Extract the [x, y] coordinate from the center of the cell holding the provided text.  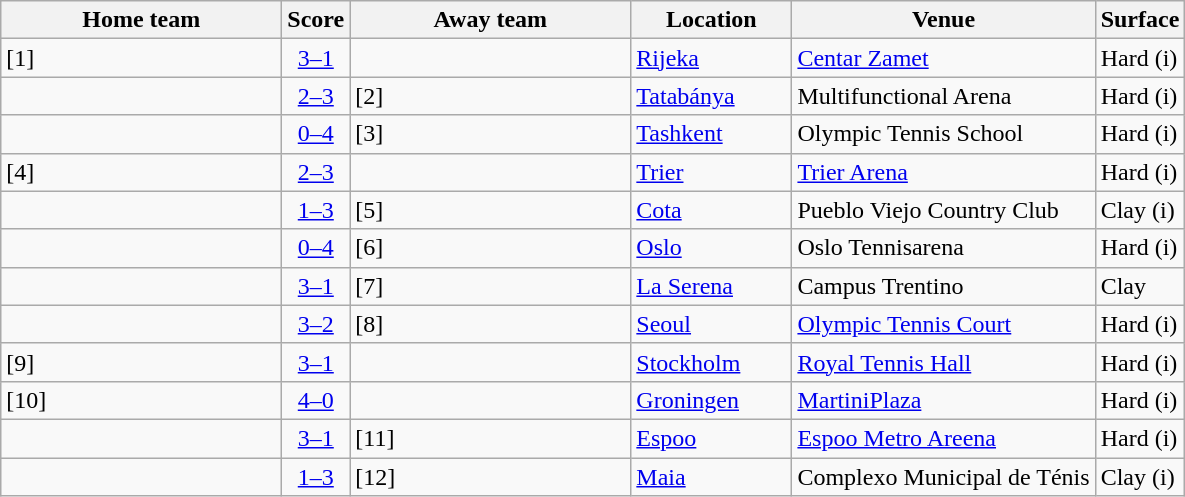
Centar Zamet [944, 58]
4–0 [316, 400]
Stockholm [712, 362]
Multifunctional Arena [944, 96]
Maia [712, 477]
Away team [490, 20]
Royal Tennis Hall [944, 362]
Groningen [712, 400]
[8] [490, 324]
Score [316, 20]
Tatabánya [712, 96]
[6] [490, 248]
Home team [142, 20]
[1] [142, 58]
Campus Trentino [944, 286]
[11] [490, 438]
[4] [142, 172]
Complexo Municipal de Ténis [944, 477]
Pueblo Viejo Country Club [944, 210]
Venue [944, 20]
Surface [1140, 20]
Olympic Tennis Court [944, 324]
Tashkent [712, 134]
[5] [490, 210]
Trier Arena [944, 172]
Oslo Tennisarena [944, 248]
Olympic Tennis School [944, 134]
Clay [1140, 286]
MartiniPlaza [944, 400]
3–2 [316, 324]
Rijeka [712, 58]
[7] [490, 286]
[9] [142, 362]
Espoo [712, 438]
[12] [490, 477]
Trier [712, 172]
Location [712, 20]
Cota [712, 210]
Oslo [712, 248]
La Serena [712, 286]
[2] [490, 96]
Espoo Metro Areena [944, 438]
[3] [490, 134]
Seoul [712, 324]
[10] [142, 400]
